Determine the (x, y) coordinate at the center of the cell enclosing the given text.  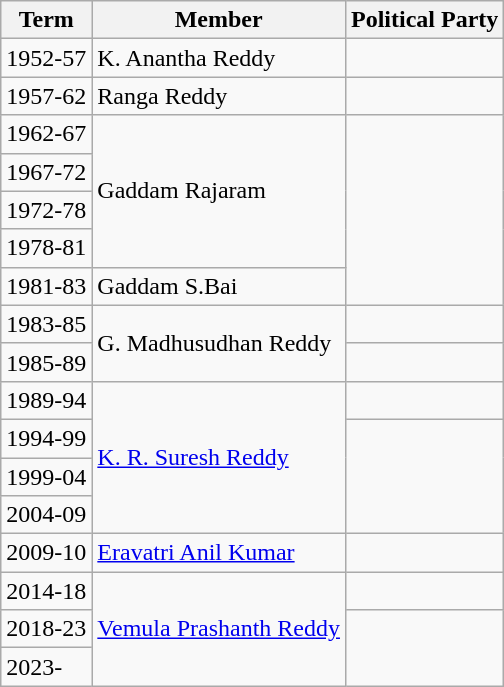
Vemula Prashanth Reddy (219, 629)
2018-23 (46, 629)
1952-57 (46, 58)
Ranga Reddy (219, 96)
1999-04 (46, 477)
G. Madhusudhan Reddy (219, 343)
1972-78 (46, 210)
Gaddam Rajaram (219, 191)
K. R. Suresh Reddy (219, 457)
Political Party (424, 20)
1989-94 (46, 400)
2009-10 (46, 553)
1981-83 (46, 286)
K. Anantha Reddy (219, 58)
2004-09 (46, 515)
Member (219, 20)
1962-67 (46, 134)
1957-62 (46, 96)
1978-81 (46, 248)
Eravatri Anil Kumar (219, 553)
Term (46, 20)
1985-89 (46, 362)
2014-18 (46, 591)
Gaddam S.Bai (219, 286)
1967-72 (46, 172)
1983-85 (46, 324)
2023- (46, 667)
1994-99 (46, 438)
